Identify which cell holds the provided text, then report its (X, Y) central coordinate. 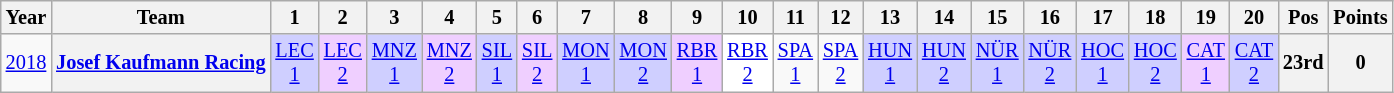
SIL1 (497, 63)
15 (998, 17)
5 (497, 17)
19 (1206, 17)
Team (160, 17)
2 (343, 17)
SIL2 (537, 63)
18 (1156, 17)
11 (796, 17)
4 (450, 17)
0 (1360, 63)
NÜR2 (1050, 63)
CAT2 (1254, 63)
3 (394, 17)
Josef Kaufmann Racing (160, 63)
HUN2 (944, 63)
10 (747, 17)
17 (1102, 17)
LEC1 (294, 63)
HUN1 (890, 63)
14 (944, 17)
2018 (26, 63)
RBR2 (747, 63)
Points (1360, 17)
7 (586, 17)
CAT1 (1206, 63)
23rd (1303, 63)
13 (890, 17)
MNZ1 (394, 63)
NÜR1 (998, 63)
MON1 (586, 63)
MON2 (644, 63)
Pos (1303, 17)
RBR1 (697, 63)
HOC1 (1102, 63)
Year (26, 17)
MNZ2 (450, 63)
HOC2 (1156, 63)
6 (537, 17)
SPA2 (840, 63)
LEC2 (343, 63)
SPA1 (796, 63)
20 (1254, 17)
1 (294, 17)
9 (697, 17)
12 (840, 17)
8 (644, 17)
16 (1050, 17)
